Search for the cell housing the specified text and yield its [x, y] center coordinate. 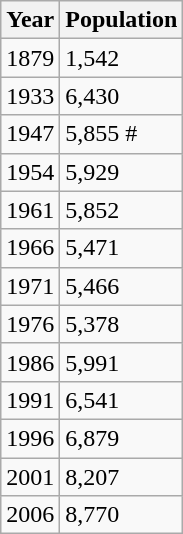
1986 [30, 362]
8,207 [122, 477]
Year [30, 20]
5,471 [122, 248]
8,770 [122, 515]
1947 [30, 134]
1961 [30, 210]
1933 [30, 96]
5,991 [122, 362]
6,541 [122, 400]
1954 [30, 172]
1,542 [122, 58]
5,378 [122, 324]
1971 [30, 286]
5,855 # [122, 134]
6,879 [122, 438]
6,430 [122, 96]
1996 [30, 438]
1991 [30, 400]
Population [122, 20]
1976 [30, 324]
1879 [30, 58]
2006 [30, 515]
5,466 [122, 286]
5,929 [122, 172]
5,852 [122, 210]
2001 [30, 477]
1966 [30, 248]
